Return (X, Y) of the center of cell containing provided text 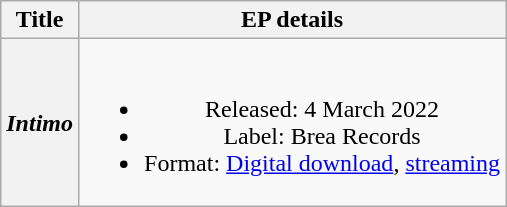
EP details (292, 20)
Intimo (40, 122)
Released: 4 March 2022Label: Brea RecordsFormat: Digital download, streaming (292, 122)
Title (40, 20)
